Return the [X, Y] coordinate for the center point of the cell that contains the specified text.  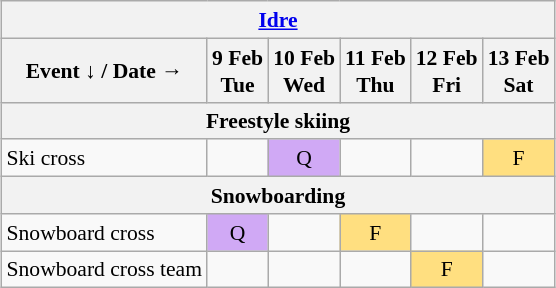
Ski cross [104, 158]
Freestyle skiing [278, 120]
Snowboarding [278, 194]
10 FebWed [304, 70]
9 FebTue [238, 70]
Event ↓ / Date → [104, 70]
11 FebThu [376, 70]
12 FebFri [447, 70]
Idre [278, 20]
13 FebSat [519, 70]
Snowboard cross team [104, 268]
Snowboard cross [104, 232]
